Return the (X, Y) coordinate for the center point of the cell that contains the specified text.  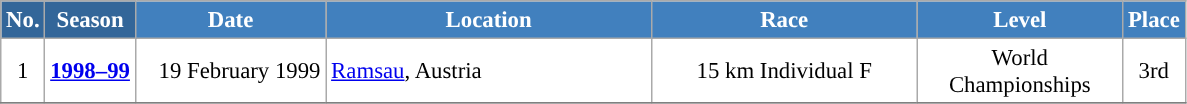
World Championships (1020, 72)
1998–99 (90, 72)
15 km Individual F (784, 72)
Date (230, 20)
No. (23, 20)
Season (90, 20)
Ramsau, Austria (489, 72)
Location (489, 20)
Place (1154, 20)
Race (784, 20)
Level (1020, 20)
19 February 1999 (230, 72)
3rd (1154, 72)
1 (23, 72)
